Return the (X, Y) coordinate for the center point of the cell that contains the specified text.  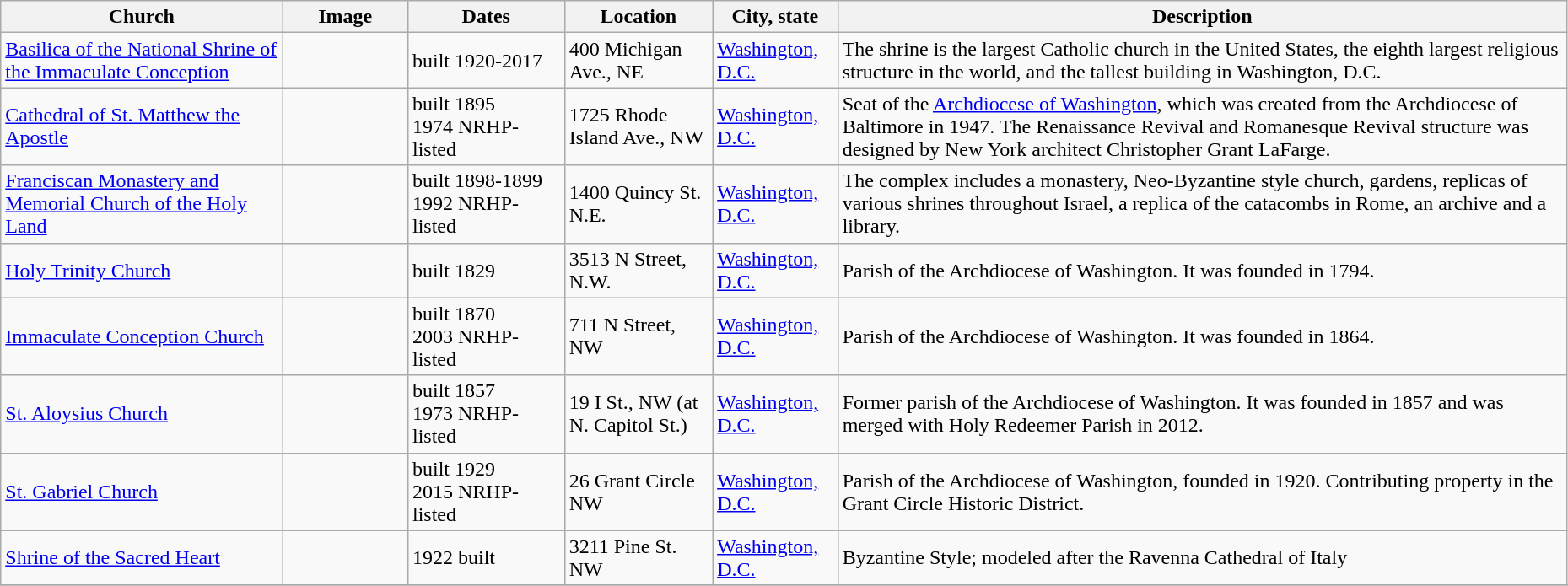
Description (1202, 17)
built 18571973 NRHP-listed (486, 414)
Parish of the Archdiocese of Washington. It was founded in 1794. (1202, 270)
1400 Quincy St. N.E. (639, 204)
Location (639, 17)
Cathedral of St. Matthew the Apostle (142, 126)
Basilica of the National Shrine of the Immaculate Conception (142, 61)
Church (142, 17)
1922 built (486, 558)
St. Gabriel Church (142, 492)
built 18702003 NRHP-listed (486, 336)
26 Grant Circle NW (639, 492)
built 19292015 NRHP-listed (486, 492)
711 N Street, NW (639, 336)
Holy Trinity Church (142, 270)
built 1829 (486, 270)
City, state (776, 17)
built 1920-2017 (486, 61)
Parish of the Archdiocese of Washington, founded in 1920. Contributing property in the Grant Circle Historic District. (1202, 492)
3211 Pine St. NW (639, 558)
St. Aloysius Church (142, 414)
Byzantine Style; modeled after the Ravenna Cathedral of Italy (1202, 558)
built 18951974 NRHP-listed (486, 126)
400 Michigan Ave., NE (639, 61)
Shrine of the Sacred Heart (142, 558)
built 1898-18991992 NRHP-listed (486, 204)
Dates (486, 17)
19 I St., NW (at N. Capitol St.) (639, 414)
Image (346, 17)
Immaculate Conception Church (142, 336)
3513 N Street, N.W. (639, 270)
Franciscan Monastery and Memorial Church of the Holy Land (142, 204)
Former parish of the Archdiocese of Washington. It was founded in 1857 and was merged with Holy Redeemer Parish in 2012. (1202, 414)
Parish of the Archdiocese of Washington. It was founded in 1864. (1202, 336)
1725 Rhode Island Ave., NW (639, 126)
